Output the (X, Y) coordinate of the center of the cell containing the given text.  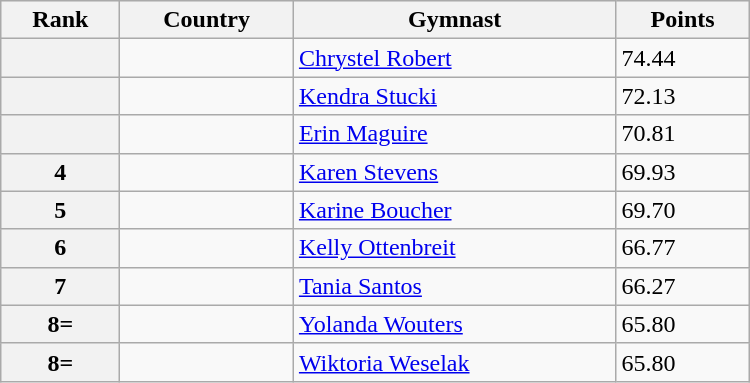
Points (682, 20)
Gymnast (454, 20)
72.13 (682, 96)
Erin Maguire (454, 134)
4 (60, 172)
70.81 (682, 134)
Rank (60, 20)
69.70 (682, 210)
Chrystel Robert (454, 58)
Kelly Ottenbreit (454, 248)
7 (60, 286)
66.77 (682, 248)
Karine Boucher (454, 210)
Yolanda Wouters (454, 324)
69.93 (682, 172)
Tania Santos (454, 286)
74.44 (682, 58)
Kendra Stucki (454, 96)
5 (60, 210)
6 (60, 248)
66.27 (682, 286)
Wiktoria Weselak (454, 362)
Karen Stevens (454, 172)
Country (207, 20)
